Locate the cell with the specified text and output its (X, Y) center coordinate. 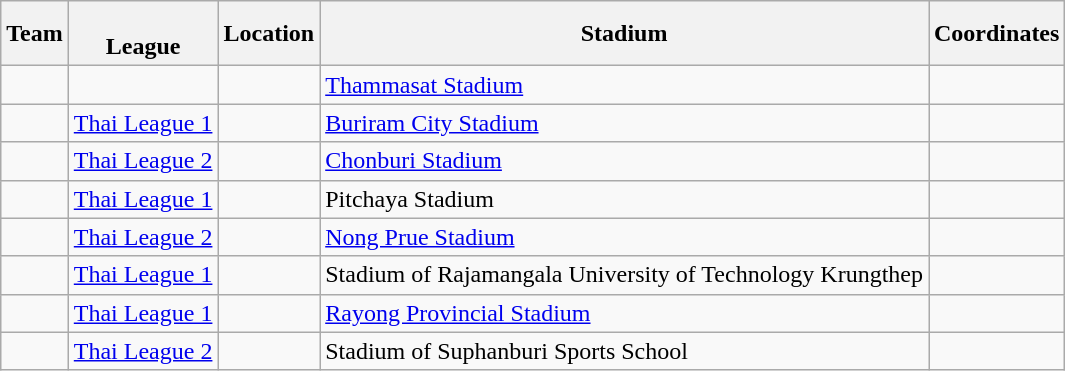
Coordinates (996, 34)
Rayong Provincial Stadium (624, 313)
Chonburi Stadium (624, 161)
Team (35, 34)
Stadium of Rajamangala University of Technology Krungthep (624, 275)
Pitchaya Stadium (624, 199)
Stadium (624, 34)
Stadium of Suphanburi Sports School (624, 351)
Thammasat Stadium (624, 85)
Buriram City Stadium (624, 123)
League (143, 34)
Nong Prue Stadium (624, 237)
Location (269, 34)
